Search for the cell housing the specified text and yield its [X, Y] center coordinate. 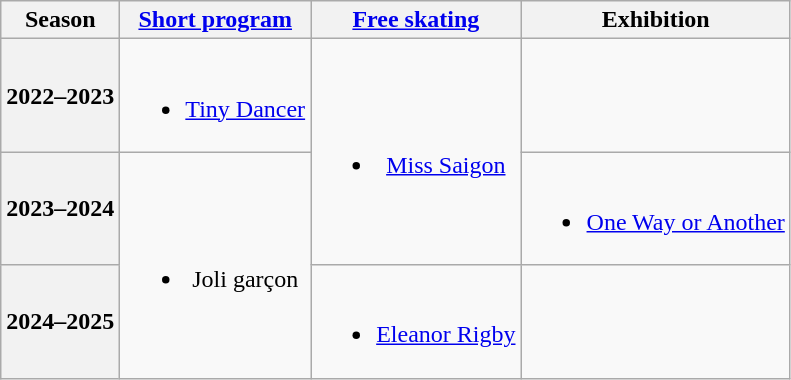
Miss Saigon [416, 152]
Short program [216, 20]
Joli garçon [216, 265]
2023–2024 [60, 208]
2024–2025 [60, 322]
Season [60, 20]
Exhibition [656, 20]
Free skating [416, 20]
Eleanor Rigby [416, 322]
One Way or Another [656, 208]
2022–2023 [60, 96]
Tiny Dancer [216, 96]
